Detect which cell encompasses the target text, then output its (x, y) center coordinate. 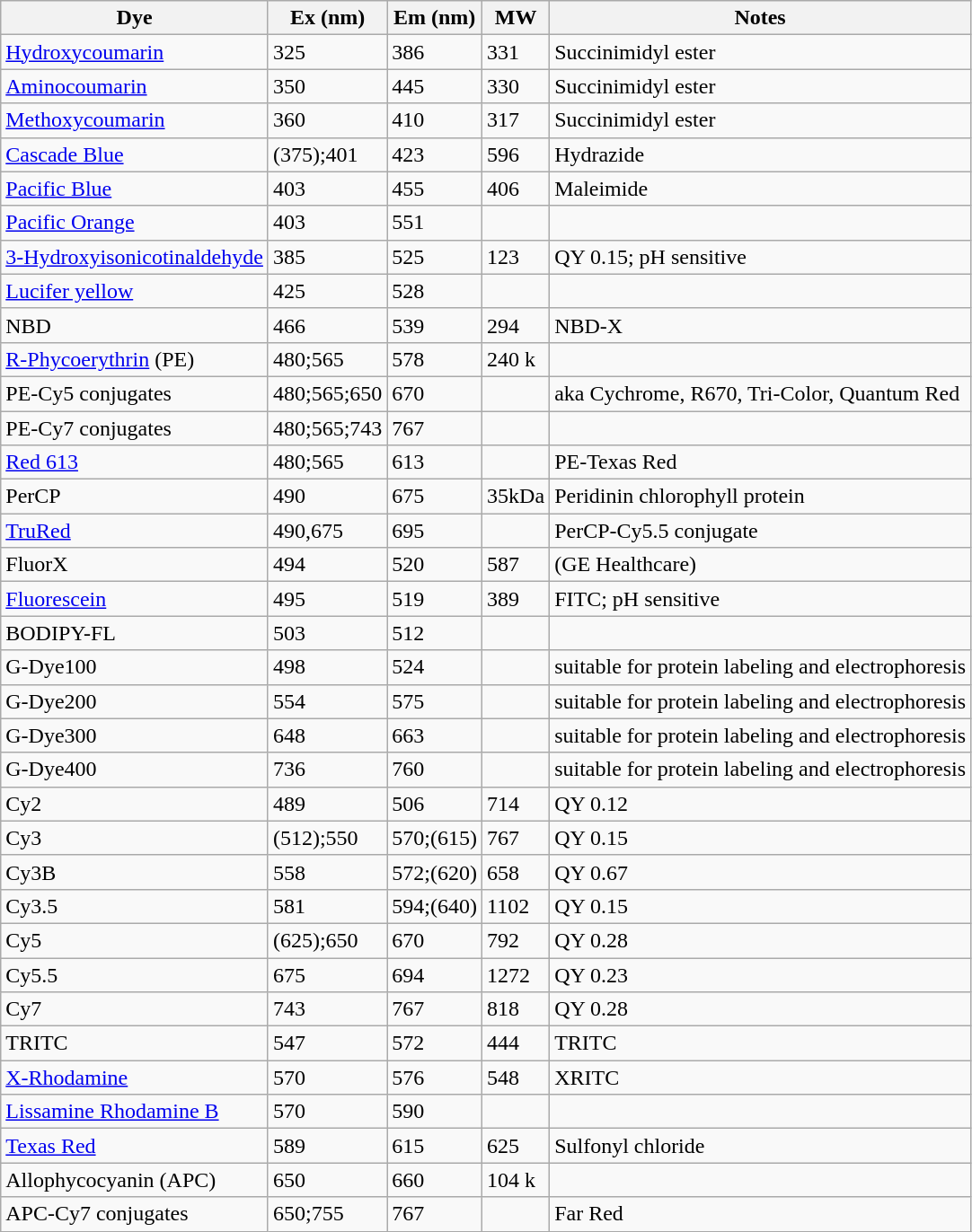
Sulfonyl chloride (760, 1146)
Cy3.5 (135, 906)
Fluorescein (135, 599)
551 (435, 223)
Em (nm) (435, 18)
317 (516, 120)
506 (435, 804)
Aminocoumarin (135, 86)
NBD-X (760, 325)
480;565;650 (327, 393)
1272 (516, 974)
123 (516, 257)
NBD (135, 325)
G-Dye400 (135, 770)
FITC; pH sensitive (760, 599)
519 (435, 599)
389 (516, 599)
792 (516, 940)
650 (327, 1180)
Cy5 (135, 940)
PerCP-Cy5.5 conjugate (760, 531)
360 (327, 120)
581 (327, 906)
Cy7 (135, 1009)
576 (435, 1078)
695 (435, 531)
1102 (516, 906)
558 (327, 872)
G-Dye300 (135, 735)
Cy3B (135, 872)
714 (516, 804)
PE-Cy7 conjugates (135, 428)
Pacific Orange (135, 223)
BODIPY-FL (135, 633)
331 (516, 52)
528 (435, 291)
aka Cychrome, R670, Tri-Color, Quantum Red (760, 393)
Cy5.5 (135, 974)
R-Phycoerythrin (PE) (135, 359)
(GE Healthcare) (760, 565)
503 (327, 633)
445 (435, 86)
QY 0.67 (760, 872)
444 (516, 1043)
Hydroxycoumarin (135, 52)
(375);401 (327, 154)
578 (435, 359)
743 (327, 1009)
294 (516, 325)
Lucifer yellow (135, 291)
PE-Texas Red (760, 462)
G-Dye200 (135, 701)
350 (327, 86)
386 (435, 52)
Methoxycoumarin (135, 120)
548 (516, 1078)
455 (435, 189)
Peridinin chlorophyll protein (760, 497)
XRITC (760, 1078)
FluorX (135, 565)
495 (327, 599)
658 (516, 872)
648 (327, 735)
410 (435, 120)
489 (327, 804)
385 (327, 257)
G-Dye100 (135, 667)
663 (435, 735)
480;565;743 (327, 428)
(512);550 (327, 838)
Lissamine Rhodamine B (135, 1112)
736 (327, 770)
498 (327, 667)
760 (435, 770)
PE-Cy5 conjugates (135, 393)
APC-Cy7 conjugates (135, 1214)
554 (327, 701)
Hydrazide (760, 154)
818 (516, 1009)
Red 613 (135, 462)
Maleimide (760, 189)
613 (435, 462)
3-Hydroxyisonicotinaldehyde (135, 257)
Cascade Blue (135, 154)
490 (327, 497)
Allophycocyanin (APC) (135, 1180)
520 (435, 565)
QY 0.23 (760, 974)
547 (327, 1043)
590 (435, 1112)
570;(615) (435, 838)
Ex (nm) (327, 18)
539 (435, 325)
525 (435, 257)
589 (327, 1146)
650;755 (327, 1214)
512 (435, 633)
Cy3 (135, 838)
325 (327, 52)
660 (435, 1180)
TruRed (135, 531)
Pacific Blue (135, 189)
615 (435, 1146)
104 k (516, 1180)
490,675 (327, 531)
Texas Red (135, 1146)
423 (435, 154)
524 (435, 667)
240 k (516, 359)
575 (435, 701)
494 (327, 565)
Notes (760, 18)
(625);650 (327, 940)
MW (516, 18)
625 (516, 1146)
466 (327, 325)
35kDa (516, 497)
Cy2 (135, 804)
596 (516, 154)
587 (516, 565)
QY 0.15; pH sensitive (760, 257)
X-Rhodamine (135, 1078)
PerCP (135, 497)
QY 0.12 (760, 804)
Far Red (760, 1214)
Dye (135, 18)
330 (516, 86)
594;(640) (435, 906)
572 (435, 1043)
406 (516, 189)
425 (327, 291)
694 (435, 974)
572;(620) (435, 872)
